Provide the [X, Y] coordinate of the cell's center where the given text is located.  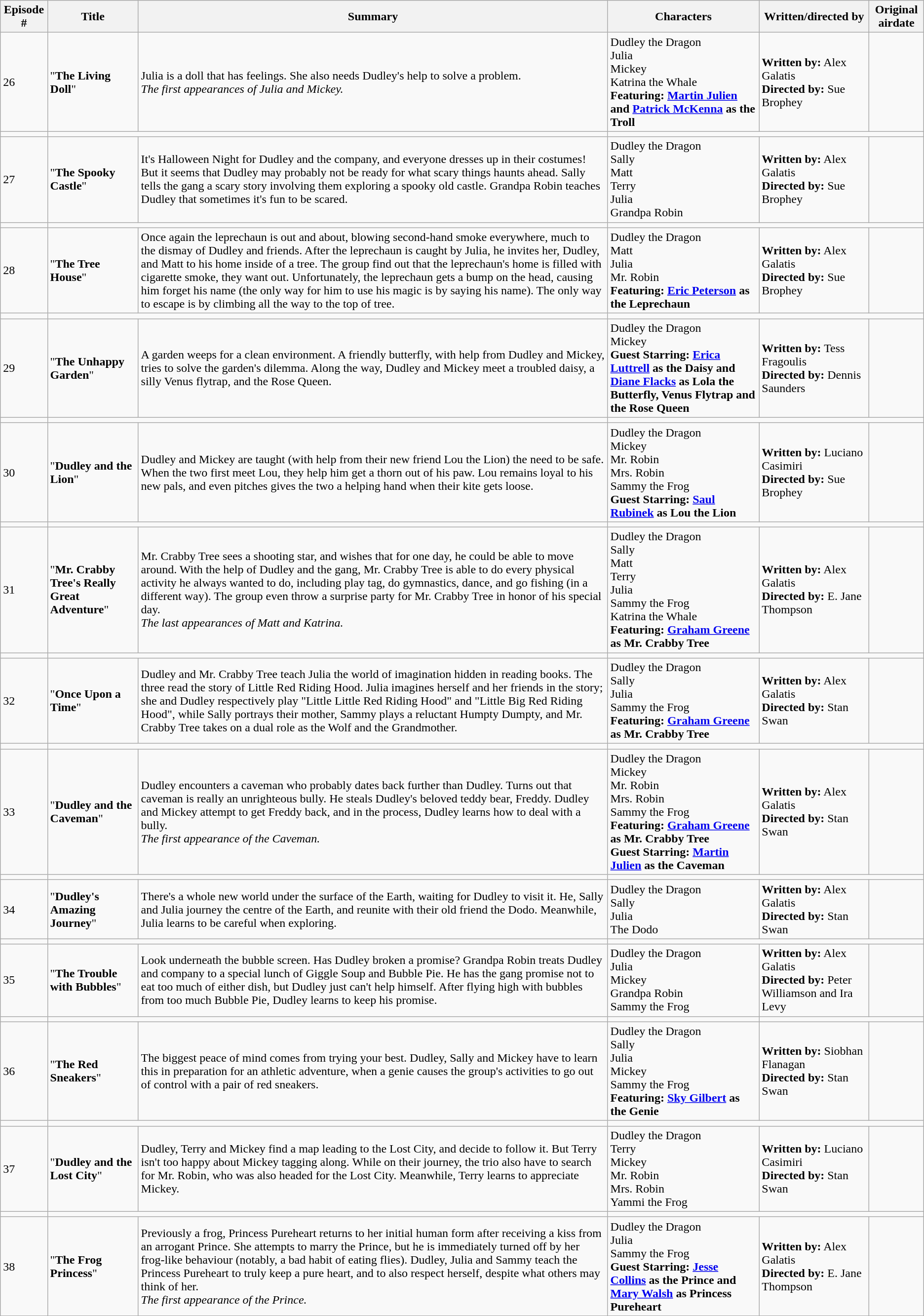
"Dudley and the Lost City" [93, 1168]
Original airdate [896, 17]
Written by: Siobhan FlanaganDirected by: Stan Swan [814, 1071]
"The Spooky Castle" [93, 180]
28 [24, 271]
33 [24, 812]
"The Tree House" [93, 271]
Written by: Alex GalatisDirected by: Peter Williamson and Ira Levy [814, 980]
Written/directed by [814, 17]
36 [24, 1071]
Episode # [24, 17]
30 [24, 472]
Dudley the DragonSallyMattTerryJuliaGrandpa Robin [683, 180]
"Dudley's Amazing Journey" [93, 910]
Title [93, 17]
26 [24, 82]
32 [24, 701]
35 [24, 980]
Dudley the DragonJuliaMickeyKatrina the WhaleFeaturing: Martin Julien and Patrick McKenna as the Troll [683, 82]
"The Trouble with Bubbles" [93, 980]
Dudley the DragonMattJuliaMr. RobinFeaturing: Eric Peterson as the Leprechaun [683, 271]
37 [24, 1168]
Dudley the DragonMickeyMr. RobinMrs. RobinSammy the FrogFeaturing: Graham Greene as Mr. Crabby TreeGuest Starring: Martin Julien as the Caveman [683, 812]
"The Unhappy Garden" [93, 368]
Written by: Luciano CasimiriDirected by: Stan Swan [814, 1168]
"The Living Doll" [93, 82]
"Mr. Crabby Tree's Really Great Adventure" [93, 590]
Dudley the DragonSallyJuliaMickeySammy the FrogFeaturing: Sky Gilbert as the Genie [683, 1071]
31 [24, 590]
"Dudley and the Caveman" [93, 812]
38 [24, 1266]
Written by: Tess FragoulisDirected by: Dennis Saunders [814, 368]
"Once Upon a Time" [93, 701]
Dudley the DragonTerryMickeyMr. RobinMrs. RobinYammi the Frog [683, 1168]
Dudley the DragonJuliaSammy the FrogGuest Starring: Jesse Collins as the Prince and Mary Walsh as Princess Pureheart [683, 1266]
Dudley the DragonMickeyMr. RobinMrs. RobinSammy the FrogGuest Starring: Saul Rubinek as Lou the Lion [683, 472]
"The Red Sneakers" [93, 1071]
Dudley the DragonJuliaMickeyGrandpa RobinSammy the Frog [683, 980]
Dudley the DragonMickeyGuest Starring: Erica Luttrell as the Daisy and Diane Flacks as Lola the Butterfly, Venus Flytrap and the Rose Queen [683, 368]
Dudley the DragonSallyJuliaThe Dodo [683, 910]
Dudley the DragonSallyMattTerryJuliaSammy the FrogKatrina the WhaleFeaturing: Graham Greene as Mr. Crabby Tree [683, 590]
"The Frog Princess" [93, 1266]
Summary [373, 17]
Written by: Luciano CasimiriDirected by: Sue Brophey [814, 472]
27 [24, 180]
Characters [683, 17]
"Dudley and the Lion" [93, 472]
29 [24, 368]
Julia is a doll that has feelings. She also needs Dudley's help to solve a problem.The first appearances of Julia and Mickey. [373, 82]
34 [24, 910]
Dudley the DragonSallyJuliaSammy the FrogFeaturing: Graham Greene as Mr. Crabby Tree [683, 701]
